Pinpoint the cell where the given text exists, returning its (X, Y) midpoint coordinate. 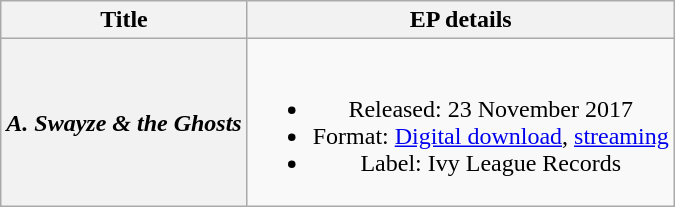
Released: 23 November 2017Format: Digital download, streamingLabel: Ivy League Records (460, 122)
EP details (460, 20)
Title (124, 20)
A. Swayze & the Ghosts (124, 122)
